Detect which cell encompasses the target text, then output its (x, y) center coordinate. 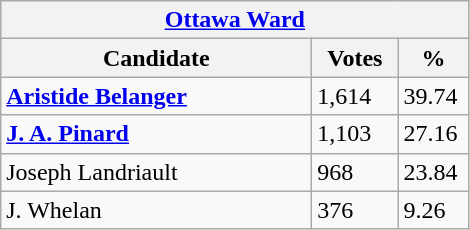
J. Whelan (156, 210)
Joseph Landriault (156, 172)
39.74 (434, 96)
Votes (355, 58)
Candidate (156, 58)
1,614 (355, 96)
Ottawa Ward (235, 20)
23.84 (434, 172)
968 (355, 172)
27.16 (434, 134)
9.26 (434, 210)
Aristide Belanger (156, 96)
J. A. Pinard (156, 134)
% (434, 58)
1,103 (355, 134)
376 (355, 210)
